Scan for the cell matching the given text and deliver its (x, y) coordinate at center. 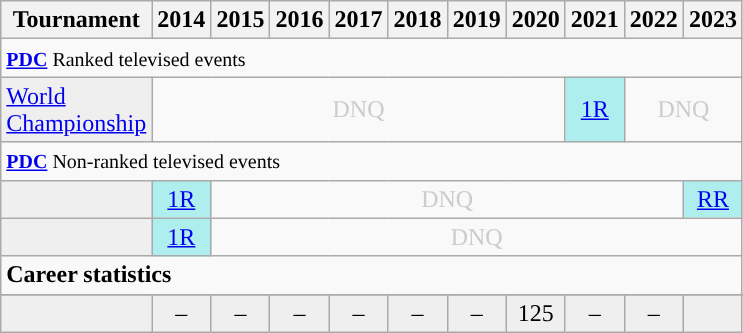
2014 (182, 20)
Career statistics (372, 275)
PDC Non-ranked televised events (372, 161)
2018 (418, 20)
2020 (536, 20)
World Championship (76, 110)
PDC Ranked televised events (372, 58)
2016 (300, 20)
2022 (654, 20)
2023 (712, 20)
2017 (358, 20)
2019 (476, 20)
RR (712, 199)
125 (536, 313)
2021 (594, 20)
Tournament (76, 20)
2015 (240, 20)
